Detect which cell encompasses the target text, then output its (X, Y) center coordinate. 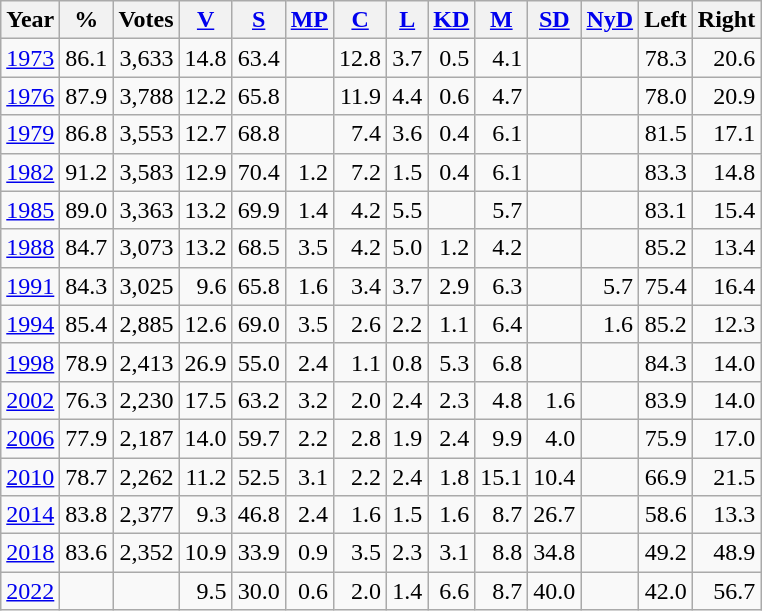
49.2 (666, 553)
85.4 (86, 324)
Year (30, 20)
11.2 (206, 477)
4.4 (408, 96)
1973 (30, 58)
SD (554, 20)
9.9 (502, 438)
3,788 (146, 96)
17.5 (206, 400)
9.6 (206, 286)
4.0 (554, 438)
3,633 (146, 58)
20.6 (726, 58)
89.0 (86, 210)
3,363 (146, 210)
33.9 (258, 553)
2006 (30, 438)
3.2 (309, 400)
C (360, 20)
V (206, 20)
2,413 (146, 362)
78.0 (666, 96)
69.9 (258, 210)
2.9 (452, 286)
12.6 (206, 324)
4.1 (502, 58)
75.9 (666, 438)
9.3 (206, 515)
% (86, 20)
1994 (30, 324)
1.9 (408, 438)
83.9 (666, 400)
26.9 (206, 362)
3,073 (146, 248)
Right (726, 20)
2,377 (146, 515)
78.9 (86, 362)
83.3 (666, 172)
2002 (30, 400)
1985 (30, 210)
2,230 (146, 400)
70.4 (258, 172)
2.8 (360, 438)
52.5 (258, 477)
68.5 (258, 248)
2018 (30, 553)
17.0 (726, 438)
20.9 (726, 96)
12.9 (206, 172)
12.8 (360, 58)
21.5 (726, 477)
15.1 (502, 477)
68.8 (258, 134)
81.5 (666, 134)
83.1 (666, 210)
1976 (30, 96)
83.8 (86, 515)
6.8 (502, 362)
87.9 (86, 96)
10.4 (554, 477)
6.6 (452, 591)
78.3 (666, 58)
2,262 (146, 477)
63.4 (258, 58)
2.6 (360, 324)
30.0 (258, 591)
2,352 (146, 553)
16.4 (726, 286)
1979 (30, 134)
2014 (30, 515)
5.0 (408, 248)
1988 (30, 248)
4.8 (502, 400)
9.5 (206, 591)
6.3 (502, 286)
2022 (30, 591)
0.9 (309, 553)
63.2 (258, 400)
26.7 (554, 515)
NyD (610, 20)
2010 (30, 477)
40.0 (554, 591)
5.3 (452, 362)
75.4 (666, 286)
M (502, 20)
3,025 (146, 286)
1991 (30, 286)
7.2 (360, 172)
59.7 (258, 438)
MP (309, 20)
1.8 (452, 477)
8.8 (502, 553)
12.2 (206, 96)
13.4 (726, 248)
55.0 (258, 362)
11.9 (360, 96)
91.2 (86, 172)
15.4 (726, 210)
10.9 (206, 553)
1982 (30, 172)
S (258, 20)
6.4 (502, 324)
3,553 (146, 134)
2,187 (146, 438)
34.8 (554, 553)
2,885 (146, 324)
76.3 (86, 400)
17.1 (726, 134)
1998 (30, 362)
L (408, 20)
0.8 (408, 362)
69.0 (258, 324)
Left (666, 20)
3.6 (408, 134)
3,583 (146, 172)
66.9 (666, 477)
13.3 (726, 515)
3.4 (360, 286)
58.6 (666, 515)
0.5 (452, 58)
7.4 (360, 134)
83.6 (86, 553)
5.5 (408, 210)
12.7 (206, 134)
46.8 (258, 515)
4.7 (502, 96)
Votes (146, 20)
77.9 (86, 438)
78.7 (86, 477)
86.8 (86, 134)
56.7 (726, 591)
12.3 (726, 324)
86.1 (86, 58)
42.0 (666, 591)
KD (452, 20)
48.9 (726, 553)
84.7 (86, 248)
